Provide the (x, y) coordinate of the cell's center where the given text is located.  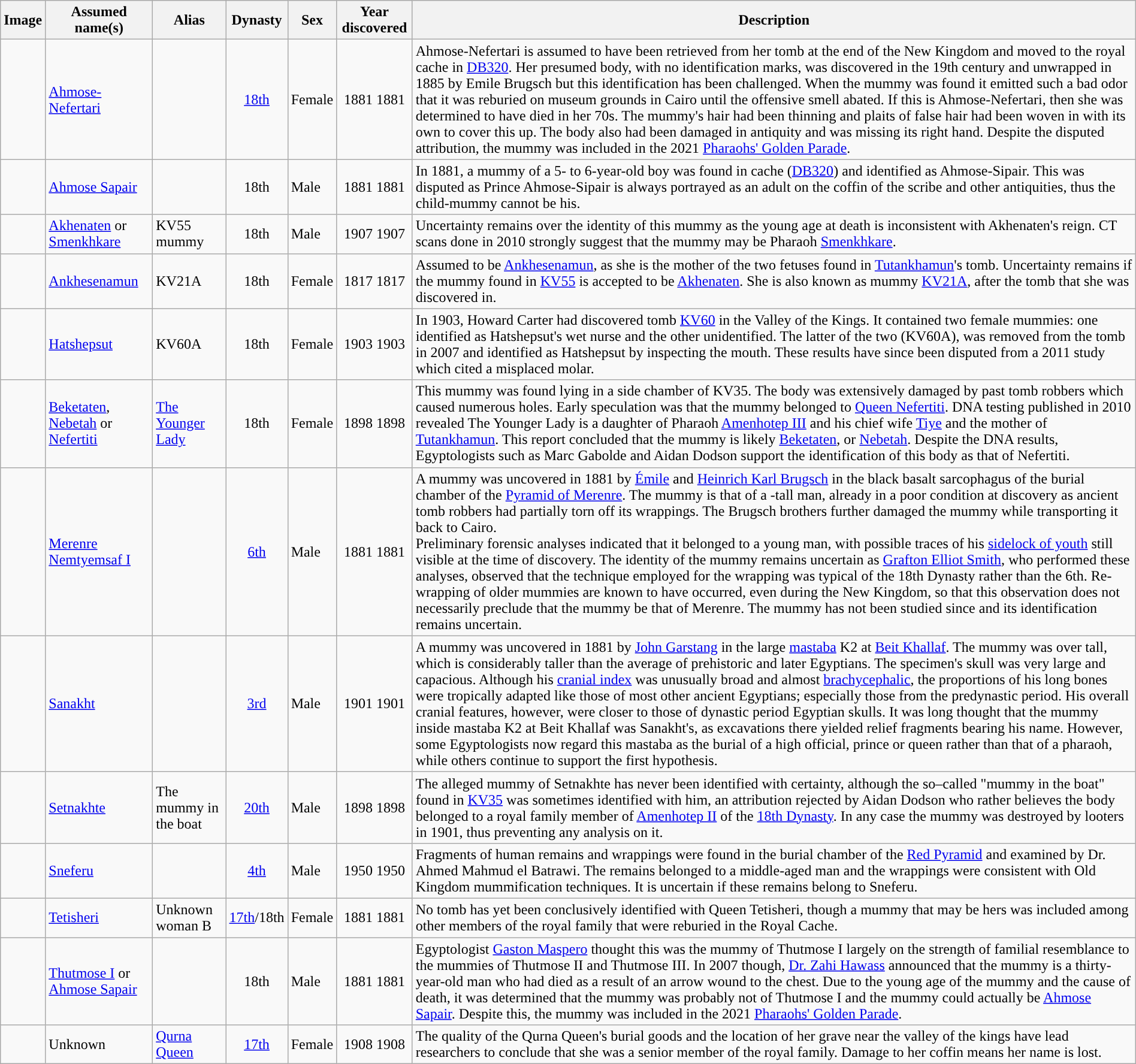
17th (256, 1045)
Year discovered (374, 20)
1903 1903 (374, 344)
Akhenaten or Smenkhkare (99, 234)
4th (256, 870)
The mummy in the boat (189, 808)
17th/18th (256, 918)
1901 1901 (374, 703)
Hatshepsut (99, 344)
Qurna Queen (189, 1045)
KV55 mummy (189, 234)
Merenre Nemtyemsaf I (99, 551)
Ahmose-Nefertari (99, 99)
Ahmose Sapair (99, 187)
KV21A (189, 281)
Sex (312, 20)
Beketaten, Nebetah or Nefertiti (99, 424)
Sneferu (99, 870)
1817 1817 (374, 281)
1950 1950 (374, 870)
KV60A (189, 344)
Setnakhte (99, 808)
Ankhesenamun (99, 281)
1908 1908 (374, 1045)
Thutmose I or Ahmose Sapair (99, 981)
1907 1907 (374, 234)
Image (23, 20)
Unknown (99, 1045)
3rd (256, 703)
20th (256, 808)
Assumed name(s) (99, 20)
The Younger Lady (189, 424)
6th (256, 551)
Alias (189, 20)
Description (774, 20)
Sanakht (99, 703)
Dynasty (256, 20)
Tetisheri (99, 918)
Unknown woman B (189, 918)
